Determine the [x, y] coordinate at the center of the cell enclosing the given text.  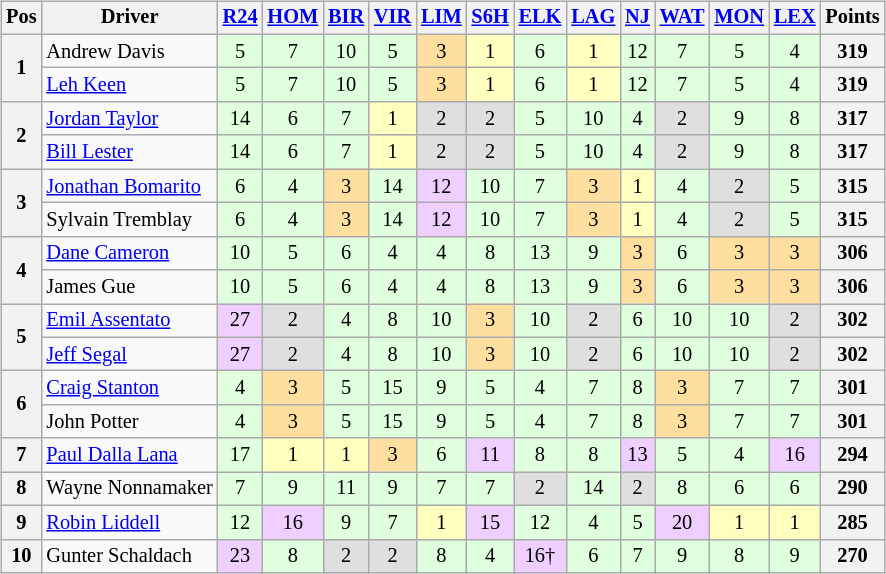
VIR [392, 18]
Andrew Davis [129, 51]
NJ [638, 18]
LIM [441, 18]
Jordan Taylor [129, 119]
290 [852, 489]
Bill Lester [129, 152]
16† [540, 556]
Emil Assentato [129, 321]
Dane Cameron [129, 253]
Points [852, 18]
Jeff Segal [129, 354]
Gunter Schaldach [129, 556]
Wayne Nonnamaker [129, 489]
Sylvain Tremblay [129, 220]
LEX [795, 18]
17 [240, 455]
270 [852, 556]
Pos [21, 18]
Driver [129, 18]
S6H [490, 18]
WAT [682, 18]
ELK [540, 18]
20 [682, 522]
MON [739, 18]
LAG [593, 18]
Paul Dalla Lana [129, 455]
294 [852, 455]
Craig Stanton [129, 388]
John Potter [129, 422]
BIR [346, 18]
285 [852, 522]
HOM [292, 18]
R24 [240, 18]
23 [240, 556]
Jonathan Bomarito [129, 186]
Robin Liddell [129, 522]
Leh Keen [129, 85]
James Gue [129, 287]
